Detect which cell encompasses the target text, then output its [x, y] center coordinate. 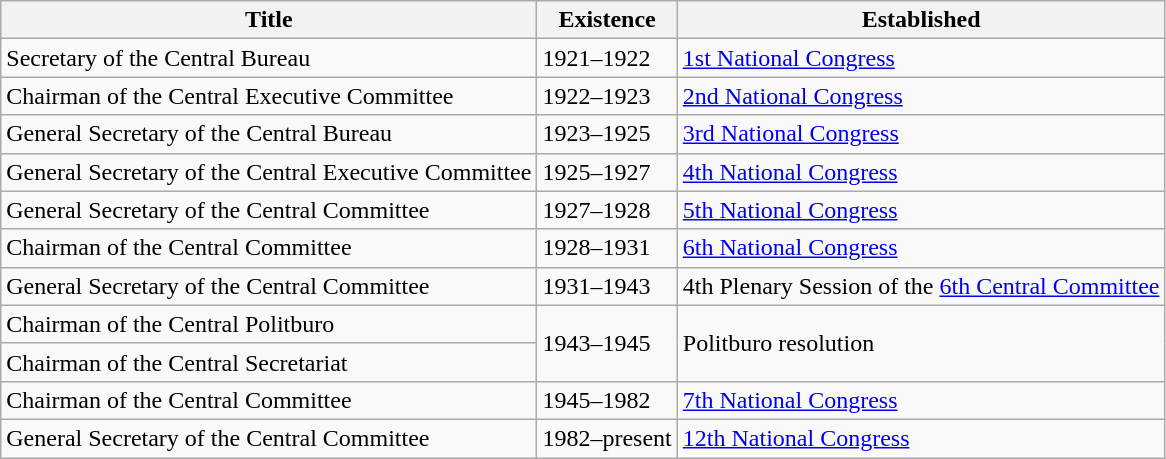
Established [921, 20]
Secretary of the Central Bureau [269, 58]
12th National Congress [921, 438]
Title [269, 20]
3rd National Congress [921, 134]
1921–1922 [607, 58]
1945–1982 [607, 400]
Existence [607, 20]
1925–1927 [607, 172]
1982–present [607, 438]
General Secretary of the Central Bureau [269, 134]
1923–1925 [607, 134]
1931–1943 [607, 286]
Politburo resolution [921, 343]
5th National Congress [921, 210]
7th National Congress [921, 400]
4th Plenary Session of the 6th Central Committee [921, 286]
General Secretary of the Central Executive Committee [269, 172]
2nd National Congress [921, 96]
1943–1945 [607, 343]
1st National Congress [921, 58]
Chairman of the Central Executive Committee [269, 96]
Chairman of the Central Politburo [269, 324]
1928–1931 [607, 248]
Chairman of the Central Secretariat [269, 362]
1922–1923 [607, 96]
1927–1928 [607, 210]
4th National Congress [921, 172]
6th National Congress [921, 248]
